Pinpoint the cell where the given text exists, returning its [x, y] midpoint coordinate. 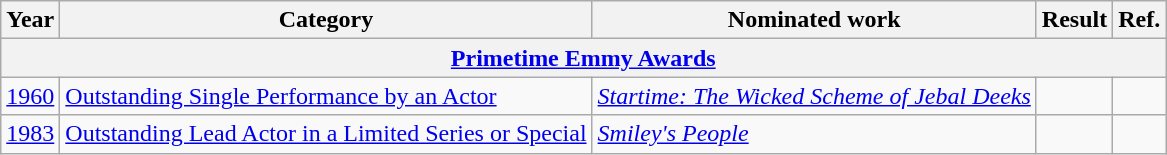
1983 [30, 134]
Category [326, 20]
Year [30, 20]
Startime: The Wicked Scheme of Jebal Deeks [814, 96]
Primetime Emmy Awards [584, 58]
Result [1074, 20]
Outstanding Single Performance by an Actor [326, 96]
Ref. [1140, 20]
Outstanding Lead Actor in a Limited Series or Special [326, 134]
Nominated work [814, 20]
1960 [30, 96]
Smiley's People [814, 134]
